Return (X, Y) of the center of cell containing provided text 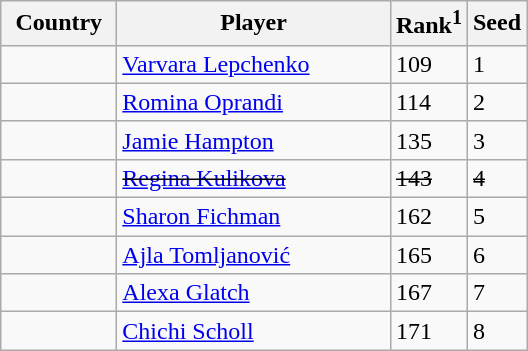
1 (496, 64)
Jamie Hampton (254, 140)
4 (496, 178)
167 (428, 293)
7 (496, 293)
8 (496, 331)
Ajla Tomljanović (254, 255)
171 (428, 331)
165 (428, 255)
114 (428, 102)
Sharon Fichman (254, 217)
Regina Kulikova (254, 178)
143 (428, 178)
135 (428, 140)
Alexa Glatch (254, 293)
Varvara Lepchenko (254, 64)
Seed (496, 24)
6 (496, 255)
162 (428, 217)
Chichi Scholl (254, 331)
Player (254, 24)
2 (496, 102)
Romina Oprandi (254, 102)
109 (428, 64)
3 (496, 140)
Country (59, 24)
Rank1 (428, 24)
5 (496, 217)
